Detect which cell encompasses the target text, then output its (X, Y) center coordinate. 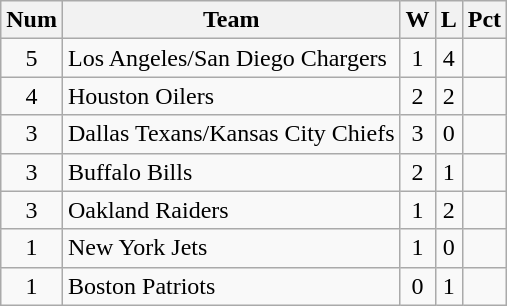
Los Angeles/San Diego Chargers (231, 58)
W (418, 20)
L (448, 20)
Houston Oilers (231, 96)
Boston Patriots (231, 286)
New York Jets (231, 248)
5 (32, 58)
Pct (484, 20)
Dallas Texans/Kansas City Chiefs (231, 134)
Oakland Raiders (231, 210)
Team (231, 20)
Buffalo Bills (231, 172)
Num (32, 20)
